Capture the cell that displays the provided text and extract its [x, y] central coordinate. 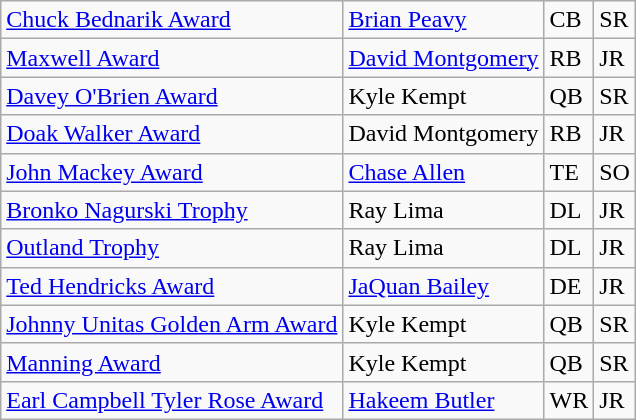
Earl Campbell Tyler Rose Award [172, 400]
Chase Allen [444, 172]
Hakeem Butler [444, 400]
Ted Hendricks Award [172, 286]
Manning Award [172, 362]
John Mackey Award [172, 172]
SO [615, 172]
Doak Walker Award [172, 134]
Bronko Nagurski Trophy [172, 210]
TE [569, 172]
WR [569, 400]
Outland Trophy [172, 248]
Chuck Bednarik Award [172, 20]
Johnny Unitas Golden Arm Award [172, 324]
Maxwell Award [172, 58]
CB [569, 20]
Davey O'Brien Award [172, 96]
DE [569, 286]
Brian Peavy [444, 20]
JaQuan Bailey [444, 286]
